Find where the given text appears and provide that cell's center as [X, Y] coordinate. 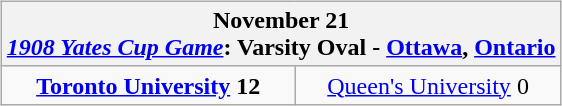
Toronto University 12 [148, 85]
November 211908 Yates Cup Game: Varsity Oval - Ottawa, Ontario [281, 34]
Queen's University 0 [428, 85]
